Determine the (X, Y) coordinate at the center of the cell enclosing the given text.  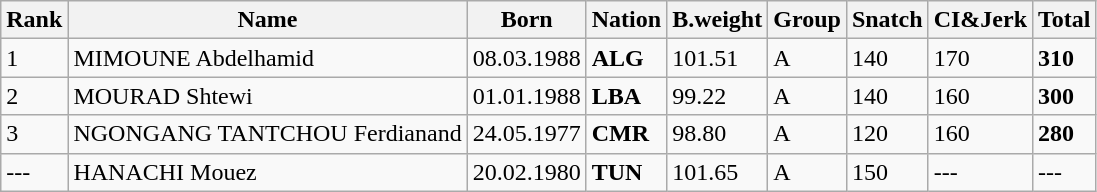
Rank (34, 20)
Born (526, 20)
NGONGANG TANTCHOU Ferdianand (268, 134)
1 (34, 58)
01.01.1988 (526, 96)
HANACHI Mouez (268, 172)
24.05.1977 (526, 134)
300 (1065, 96)
CI&Jerk (980, 20)
310 (1065, 58)
CMR (626, 134)
98.80 (718, 134)
Snatch (887, 20)
Nation (626, 20)
ALG (626, 58)
280 (1065, 134)
Name (268, 20)
101.65 (718, 172)
2 (34, 96)
MOURAD Shtewi (268, 96)
170 (980, 58)
MIMOUNE Abdelhamid (268, 58)
3 (34, 134)
LBA (626, 96)
B.weight (718, 20)
Total (1065, 20)
99.22 (718, 96)
Group (808, 20)
20.02.1980 (526, 172)
08.03.1988 (526, 58)
120 (887, 134)
101.51 (718, 58)
TUN (626, 172)
150 (887, 172)
